Provide the [x, y] coordinate of the cell's center where the given text is located.  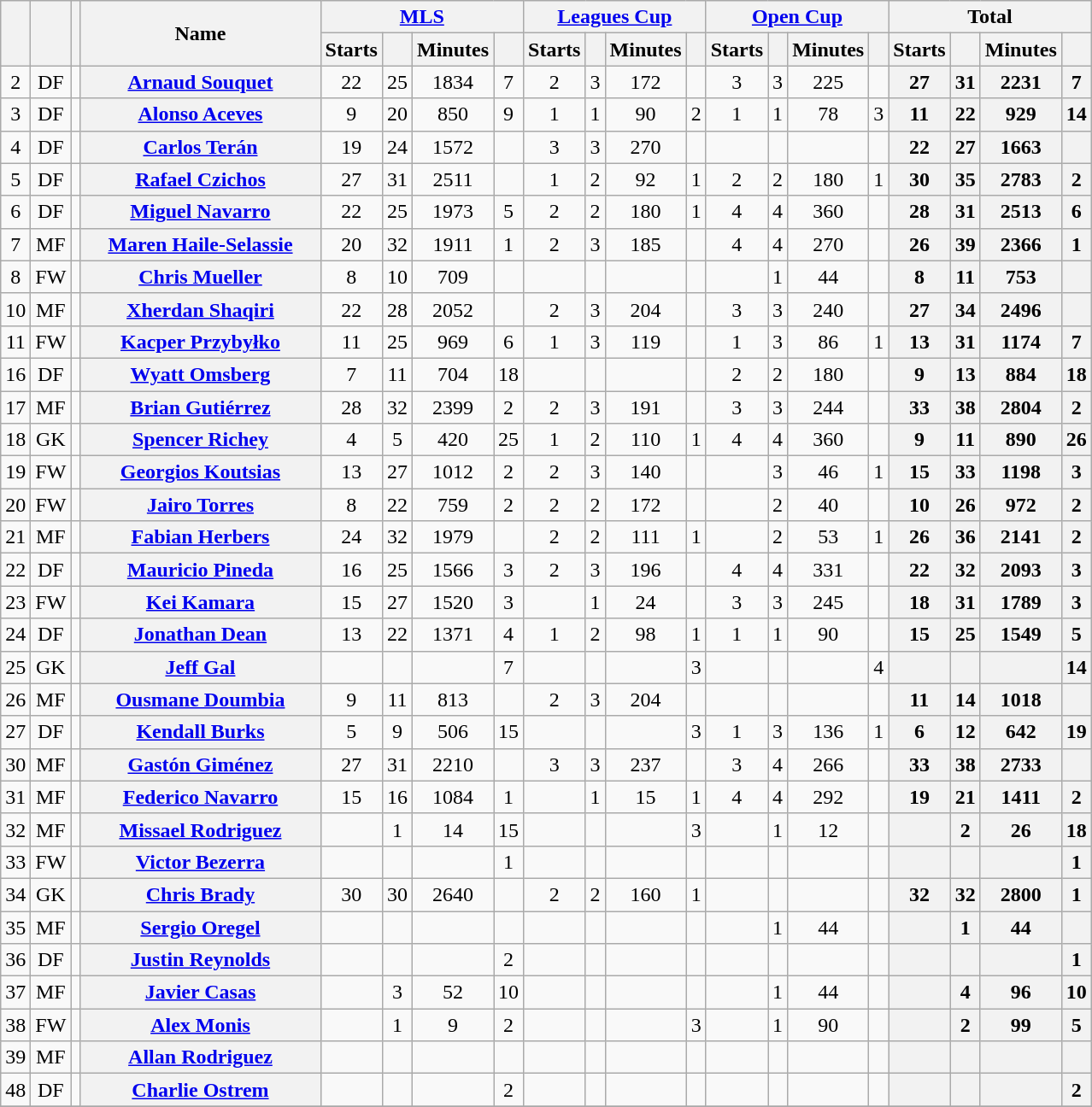
23 [15, 602]
237 [646, 764]
1663 [1020, 147]
Arnaud Souquet [200, 82]
1174 [1020, 342]
753 [1020, 277]
850 [453, 114]
2141 [1020, 537]
Ousmane Doumbia [200, 700]
420 [453, 440]
160 [646, 894]
2800 [1020, 894]
Maren Haile-Selassie [200, 244]
Wyatt Omsberg [200, 374]
813 [453, 700]
1566 [453, 570]
2399 [453, 407]
Carlos Terán [200, 147]
1371 [453, 635]
Kacper Przybyłko [200, 342]
Charlie Ostrem [200, 1090]
78 [829, 114]
929 [1020, 114]
Kendall Burks [200, 732]
Miguel Navarro [200, 212]
240 [829, 309]
191 [646, 407]
1911 [453, 244]
1012 [453, 472]
Chris Mueller [200, 277]
Gastón Giménez [200, 764]
Alex Monis [200, 1025]
Open Cup [797, 17]
2804 [1020, 407]
Federico Navarro [200, 797]
969 [453, 342]
245 [829, 602]
53 [829, 537]
1084 [453, 797]
1979 [453, 537]
Leagues Cup [615, 17]
642 [1020, 732]
331 [829, 570]
266 [829, 764]
2093 [1020, 570]
92 [646, 179]
506 [453, 732]
Victor Bezerra [200, 862]
37 [15, 993]
98 [646, 635]
17 [15, 407]
MLS [422, 17]
1520 [453, 602]
292 [829, 797]
110 [646, 440]
Xherdan Shaqiri [200, 309]
Fabian Herbers [200, 537]
1789 [1020, 602]
119 [646, 342]
Alonso Aceves [200, 114]
2496 [1020, 309]
225 [829, 82]
709 [453, 277]
52 [453, 993]
Spencer Richey [200, 440]
Chris Brady [200, 894]
2733 [1020, 764]
759 [453, 505]
Rafael Czichos [200, 179]
Jeff Gal [200, 667]
2366 [1020, 244]
2231 [1020, 82]
2640 [453, 894]
890 [1020, 440]
1549 [1020, 635]
884 [1020, 374]
972 [1020, 505]
2513 [1020, 212]
Allan Rodriguez [200, 1057]
Kei Kamara [200, 602]
111 [646, 537]
86 [829, 342]
185 [646, 244]
Javier Casas [200, 993]
1018 [1020, 700]
Mauricio Pineda [200, 570]
48 [15, 1090]
99 [1020, 1025]
Jairo Torres [200, 505]
Name [200, 33]
1572 [453, 147]
2052 [453, 309]
2783 [1020, 179]
Justin Reynolds [200, 960]
2210 [453, 764]
Total [990, 17]
96 [1020, 993]
2511 [453, 179]
196 [646, 570]
46 [829, 472]
1973 [453, 212]
1834 [453, 82]
Georgios Koutsias [200, 472]
Sergio Oregel [200, 927]
704 [453, 374]
40 [829, 505]
244 [829, 407]
140 [646, 472]
136 [829, 732]
1411 [1020, 797]
Missael Rodriguez [200, 829]
1198 [1020, 472]
Brian Gutiérrez [200, 407]
Jonathan Dean [200, 635]
